Locate the cell with the specified text and output its (x, y) center coordinate. 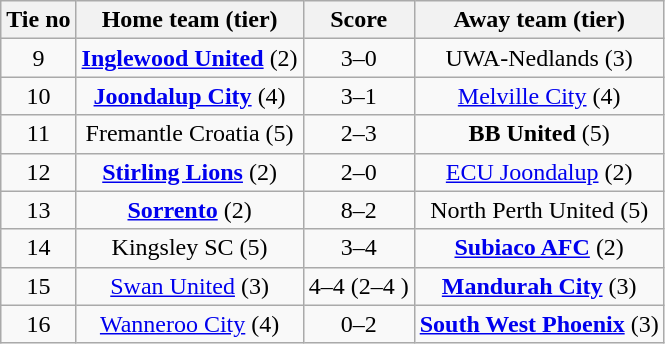
15 (38, 286)
Stirling Lions (2) (190, 172)
ECU Joondalup (2) (539, 172)
3–4 (358, 248)
2–3 (358, 134)
Sorrento (2) (190, 210)
4–4 (2–4 ) (358, 286)
Kingsley SC (5) (190, 248)
10 (38, 96)
Wanneroo City (4) (190, 324)
North Perth United (5) (539, 210)
3–0 (358, 58)
Score (358, 20)
9 (38, 58)
0–2 (358, 324)
16 (38, 324)
Swan United (3) (190, 286)
Subiaco AFC (2) (539, 248)
11 (38, 134)
Inglewood United (2) (190, 58)
Away team (tier) (539, 20)
Joondalup City (4) (190, 96)
2–0 (358, 172)
3–1 (358, 96)
13 (38, 210)
BB United (5) (539, 134)
Home team (tier) (190, 20)
UWA-Nedlands (3) (539, 58)
Tie no (38, 20)
South West Phoenix (3) (539, 324)
8–2 (358, 210)
12 (38, 172)
Fremantle Croatia (5) (190, 134)
Melville City (4) (539, 96)
14 (38, 248)
Mandurah City (3) (539, 286)
